From the cell containing the given text, extract its center point as (X, Y) coordinate. 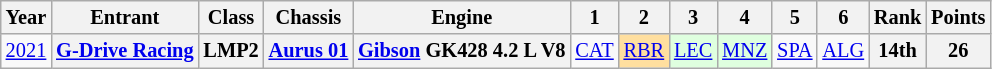
G-Drive Racing (124, 51)
ALG (843, 51)
Rank (898, 17)
3 (693, 17)
MNZ (744, 51)
Gibson GK428 4.2 L V8 (462, 51)
LMP2 (230, 51)
SPA (794, 51)
Engine (462, 17)
RBR (644, 51)
4 (744, 17)
2 (644, 17)
Class (230, 17)
Year (26, 17)
5 (794, 17)
CAT (594, 51)
LEC (693, 51)
Entrant (124, 17)
Points (958, 17)
1 (594, 17)
Aurus 01 (309, 51)
2021 (26, 51)
14th (898, 51)
Chassis (309, 17)
26 (958, 51)
6 (843, 17)
